From the cell containing the given text, extract its center point as [x, y] coordinate. 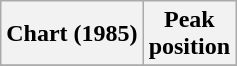
Peakposition [189, 34]
Chart (1985) [72, 34]
